Return the (X, Y) coordinate for the center point of the cell that contains the specified text.  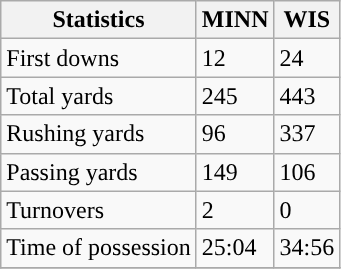
First downs (99, 58)
34:56 (307, 248)
443 (307, 96)
MINN (235, 20)
337 (307, 134)
Rushing yards (99, 134)
96 (235, 134)
Time of possession (99, 248)
Total yards (99, 96)
Passing yards (99, 172)
0 (307, 210)
24 (307, 58)
2 (235, 210)
106 (307, 172)
25:04 (235, 248)
149 (235, 172)
WIS (307, 20)
12 (235, 58)
Statistics (99, 20)
245 (235, 96)
Turnovers (99, 210)
